Detect which cell encompasses the target text, then output its [X, Y] center coordinate. 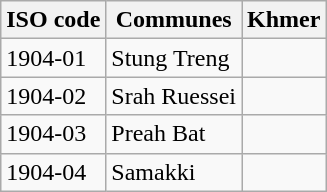
Samakki [174, 172]
1904-02 [54, 96]
Srah Ruessei [174, 96]
Communes [174, 20]
Khmer [284, 20]
Preah Bat [174, 134]
1904-04 [54, 172]
ISO code [54, 20]
Stung Treng [174, 58]
1904-03 [54, 134]
1904-01 [54, 58]
